Output the (x, y) coordinate of the center of the cell containing the given text.  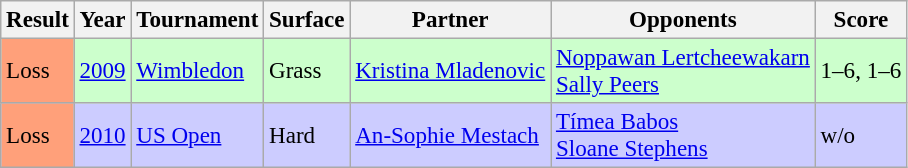
Opponents (684, 20)
Tímea Babos Sloane Stephens (684, 136)
US Open (198, 136)
2009 (102, 72)
Kristina Mladenovic (450, 72)
1–6, 1–6 (860, 72)
w/o (860, 136)
Year (102, 20)
Result (38, 20)
Partner (450, 20)
Hard (307, 136)
Tournament (198, 20)
Noppawan Lertcheewakarn Sally Peers (684, 72)
2010 (102, 136)
Wimbledon (198, 72)
Surface (307, 20)
An-Sophie Mestach (450, 136)
Score (860, 20)
Grass (307, 72)
